Provide the (x, y) coordinate of the cell's center where the given text is located.  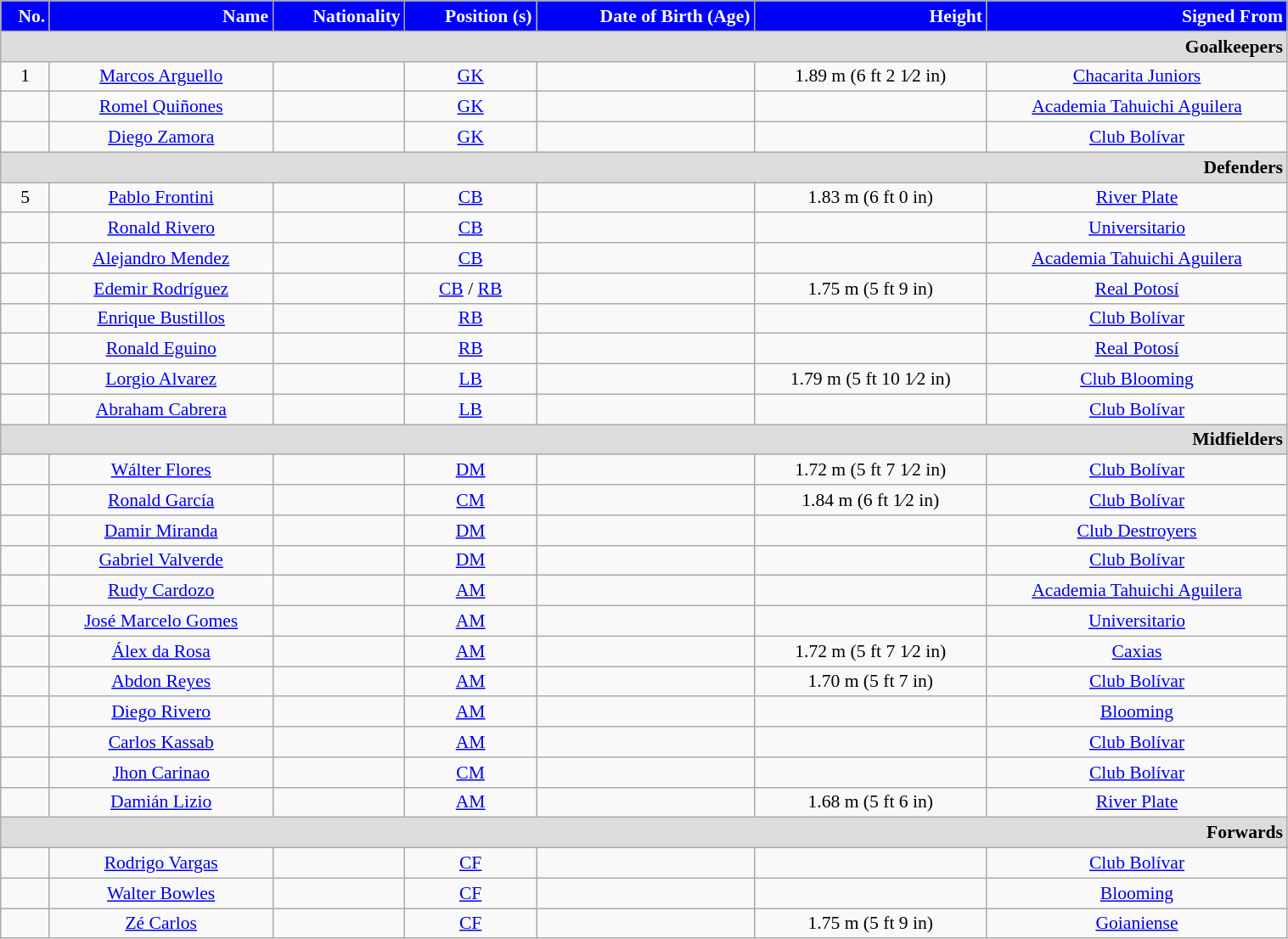
Edemir Rodríguez (161, 289)
Álex da Rosa (161, 651)
1.68 m (5 ft 6 in) (869, 802)
Club Blooming (1137, 380)
Height (869, 16)
Forwards (644, 833)
Signed From (1137, 16)
1.79 m (5 ft 10 1⁄2 in) (869, 380)
Date of Birth (Age) (645, 16)
Jhon Carinao (161, 773)
Diego Zamora (161, 138)
5 (25, 198)
1.84 m (6 ft 1⁄2 in) (869, 500)
Abraham Cabrera (161, 409)
Ronald Eguino (161, 349)
Goalkeepers (644, 47)
Ronald García (161, 500)
Damir Miranda (161, 531)
1.89 m (6 ft 2 1⁄2 in) (869, 76)
Enrique Bustillos (161, 318)
Abdon Reyes (161, 682)
Pablo Frontini (161, 198)
Romel Quiñones (161, 107)
Damián Lizio (161, 802)
1 (25, 76)
Nationality (339, 16)
Lorgio Alvarez (161, 380)
José Marcelo Gomes (161, 621)
Goianiense (1137, 924)
Alejandro Mendez (161, 258)
Rodrigo Vargas (161, 863)
1.70 m (5 ft 7 in) (869, 682)
Rudy Cardozo (161, 591)
No. (25, 16)
Midfielders (644, 440)
Chacarita Juniors (1137, 76)
Ronald Rivero (161, 228)
Zé Carlos (161, 924)
Gabriel Valverde (161, 560)
Defenders (644, 167)
Carlos Kassab (161, 742)
Name (161, 16)
CB / RB (470, 289)
Diego Rivero (161, 712)
Position (s) (470, 16)
Club Destroyers (1137, 531)
Wálter Flores (161, 470)
Caxias (1137, 651)
Walter Bowles (161, 893)
1.83 m (6 ft 0 in) (869, 198)
Marcos Arguello (161, 76)
